Return (X, Y) of the center of cell containing provided text 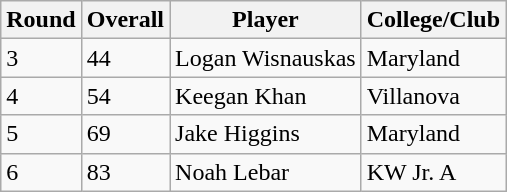
Overall (125, 20)
54 (125, 96)
Player (266, 20)
69 (125, 134)
Jake Higgins (266, 134)
6 (41, 172)
Round (41, 20)
3 (41, 58)
Noah Lebar (266, 172)
Villanova (433, 96)
44 (125, 58)
Keegan Khan (266, 96)
KW Jr. A (433, 172)
5 (41, 134)
Logan Wisnauskas (266, 58)
83 (125, 172)
College/Club (433, 20)
4 (41, 96)
